Find where the given text appears and provide that cell's center as [X, Y] coordinate. 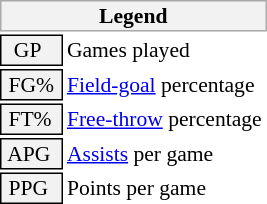
Points per game [166, 188]
GP [31, 50]
Legend [134, 16]
FT% [31, 120]
FG% [31, 85]
Field-goal percentage [166, 85]
Assists per game [166, 154]
Games played [166, 50]
PPG [31, 188]
APG [31, 154]
Free-throw percentage [166, 120]
